Locate the cell with the specified text and output its (X, Y) center coordinate. 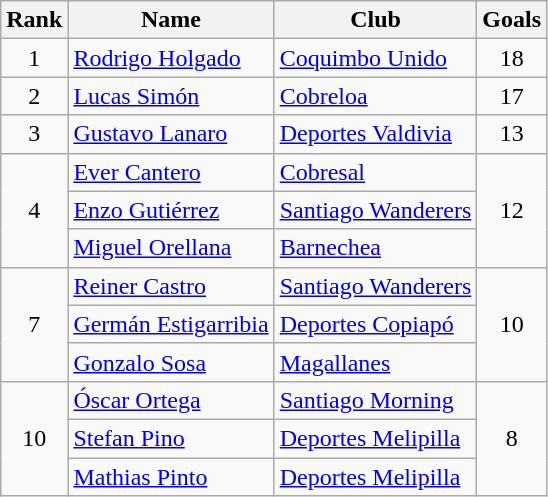
Goals (512, 20)
Deportes Valdivia (376, 134)
Deportes Copiapó (376, 324)
Magallanes (376, 362)
Germán Estigarribia (171, 324)
Rodrigo Holgado (171, 58)
Miguel Orellana (171, 248)
3 (34, 134)
Rank (34, 20)
4 (34, 210)
Reiner Castro (171, 286)
Gustavo Lanaro (171, 134)
1 (34, 58)
Club (376, 20)
Lucas Simón (171, 96)
Cobresal (376, 172)
Cobreloa (376, 96)
Gonzalo Sosa (171, 362)
8 (512, 438)
17 (512, 96)
13 (512, 134)
Mathias Pinto (171, 477)
Barnechea (376, 248)
7 (34, 324)
Ever Cantero (171, 172)
Name (171, 20)
Coquimbo Unido (376, 58)
2 (34, 96)
12 (512, 210)
Óscar Ortega (171, 400)
Santiago Morning (376, 400)
18 (512, 58)
Enzo Gutiérrez (171, 210)
Stefan Pino (171, 438)
